Detect which cell encompasses the target text, then output its (x, y) center coordinate. 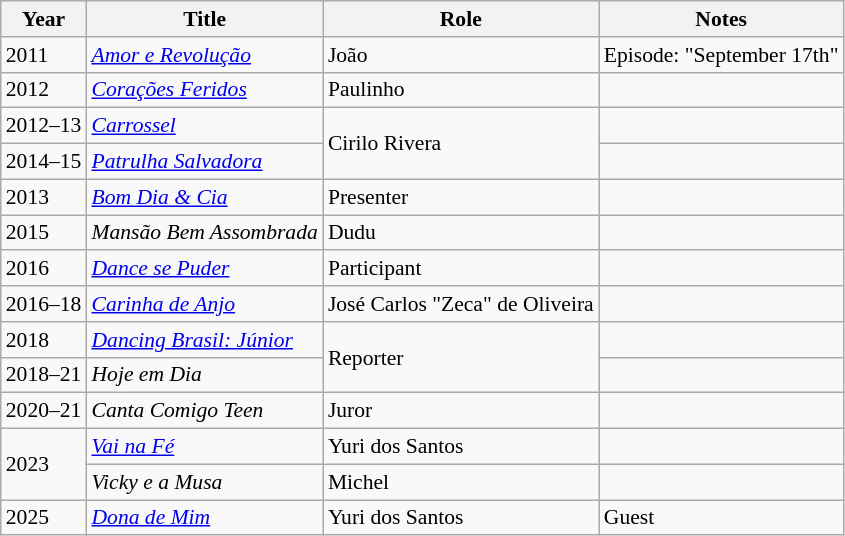
2020–21 (44, 411)
2016–18 (44, 304)
Dance se Puder (204, 269)
2013 (44, 197)
Presenter (461, 197)
2011 (44, 55)
Canta Comigo Teen (204, 411)
Title (204, 19)
José Carlos "Zeca" de Oliveira (461, 304)
Dancing Brasil: Júnior (204, 340)
2012–13 (44, 126)
Carrossel (204, 126)
Dona de Mim (204, 518)
Hoje em Dia (204, 375)
Episode: "September 17th" (722, 55)
João (461, 55)
Amor e Revolução (204, 55)
2012 (44, 90)
2016 (44, 269)
Vai na Fé (204, 447)
Juror (461, 411)
Participant (461, 269)
2015 (44, 233)
2023 (44, 464)
Reporter (461, 358)
2018 (44, 340)
Year (44, 19)
Vicky e a Musa (204, 482)
Corações Feridos (204, 90)
Role (461, 19)
Guest (722, 518)
Carinha de Anjo (204, 304)
Cirilo Rivera (461, 144)
2025 (44, 518)
Patrulha Salvadora (204, 162)
Bom Dia & Cia (204, 197)
Mansão Bem Assombrada (204, 233)
Paulinho (461, 90)
Dudu (461, 233)
2014–15 (44, 162)
Notes (722, 19)
2018–21 (44, 375)
Michel (461, 482)
